Return (x, y) of the center of cell containing provided text 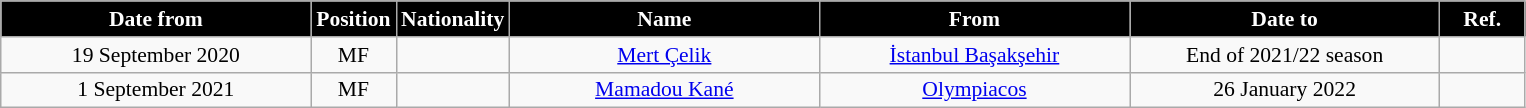
Nationality (452, 19)
Ref. (1482, 19)
Position (354, 19)
İstanbul Başakşehir (974, 55)
1 September 2021 (156, 90)
Date from (156, 19)
End of 2021/22 season (1285, 55)
Date to (1285, 19)
19 September 2020 (156, 55)
Olympiacos (974, 90)
Mamadou Kané (664, 90)
From (974, 19)
26 January 2022 (1285, 90)
Mert Çelik (664, 55)
Name (664, 19)
